Detect which cell encompasses the target text, then output its (X, Y) center coordinate. 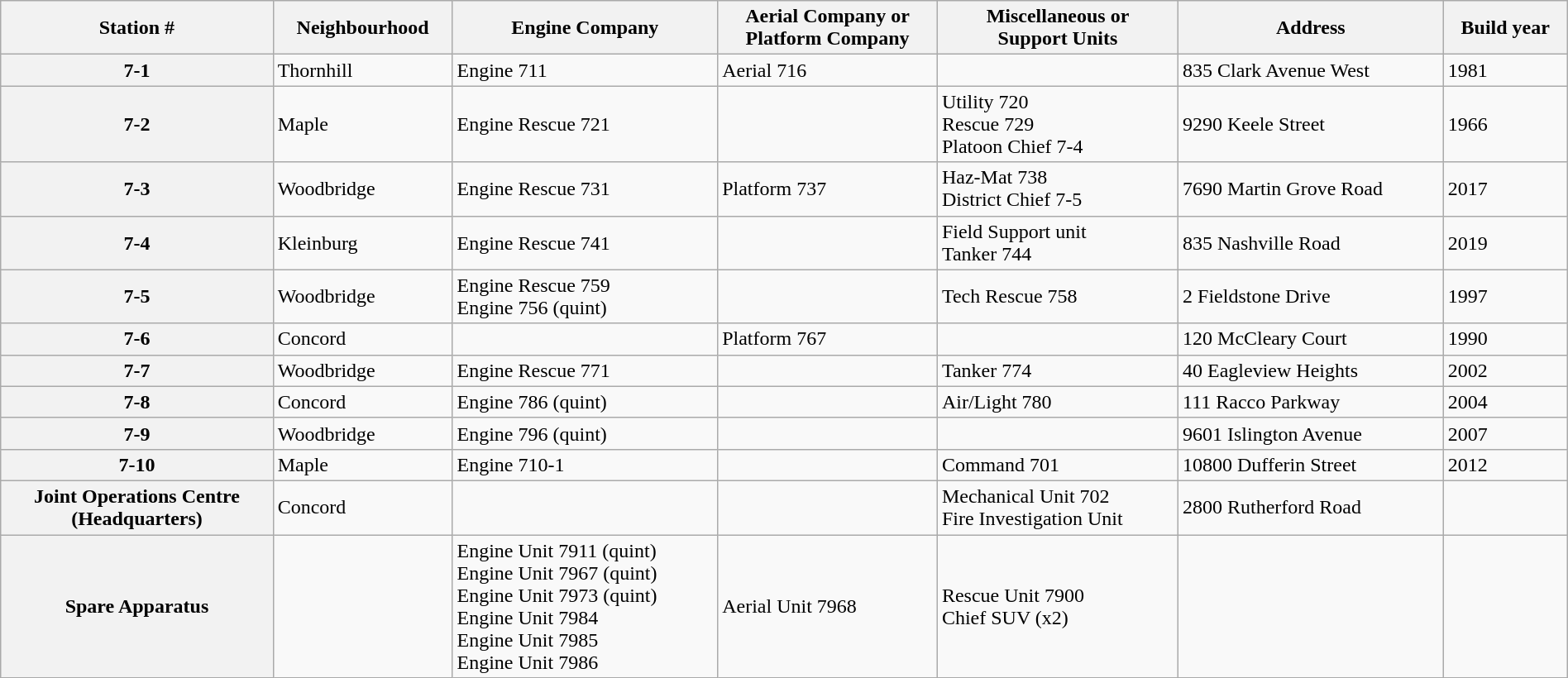
Address (1312, 28)
7-10 (137, 465)
Command 701 (1057, 465)
835 Clark Avenue West (1312, 70)
Engine 796 (quint) (586, 433)
Station # (137, 28)
7-7 (137, 370)
1966 (1505, 124)
Engine Rescue 721 (586, 124)
835 Nashville Road (1312, 243)
1990 (1505, 339)
Engine Rescue 731 (586, 189)
Neighbourhood (362, 28)
Engine Rescue 741 (586, 243)
2 Fieldstone Drive (1312, 296)
2800 Rutherford Road (1312, 508)
40 Eagleview Heights (1312, 370)
2002 (1505, 370)
9601 Islington Avenue (1312, 433)
7-2 (137, 124)
Build year (1505, 28)
7-3 (137, 189)
Miscellaneous orSupport Units (1057, 28)
Tech Rescue 758 (1057, 296)
2019 (1505, 243)
Engine 786 (quint) (586, 402)
Spare Apparatus (137, 605)
Engine Unit 7911 (quint)Engine Unit 7967 (quint)Engine Unit 7973 (quint)Engine Unit 7984Engine Unit 7985Engine Unit 7986 (586, 605)
Air/Light 780 (1057, 402)
Engine Company (586, 28)
1981 (1505, 70)
7-8 (137, 402)
Joint Operations Centre(Headquarters) (137, 508)
7690 Martin Grove Road (1312, 189)
Aerial Company orPlatform Company (828, 28)
9290 Keele Street (1312, 124)
Engine Rescue 759Engine 756 (quint) (586, 296)
Aerial Unit 7968 (828, 605)
Tanker 774 (1057, 370)
Kleinburg (362, 243)
7-4 (137, 243)
Utility 720Rescue 729Platoon Chief 7-4 (1057, 124)
2007 (1505, 433)
Platform 767 (828, 339)
7-9 (137, 433)
7-5 (137, 296)
Mechanical Unit 702Fire Investigation Unit (1057, 508)
2017 (1505, 189)
Thornhill (362, 70)
2004 (1505, 402)
7-6 (137, 339)
1997 (1505, 296)
10800 Dufferin Street (1312, 465)
Engine 711 (586, 70)
Field Support unitTanker 744 (1057, 243)
111 Racco Parkway (1312, 402)
Aerial 716 (828, 70)
7-1 (137, 70)
Engine 710-1 (586, 465)
120 McCleary Court (1312, 339)
Engine Rescue 771 (586, 370)
Rescue Unit 7900Chief SUV (x2) (1057, 605)
2012 (1505, 465)
Platform 737 (828, 189)
Haz-Mat 738District Chief 7-5 (1057, 189)
